From the cell containing the given text, extract its center point as [x, y] coordinate. 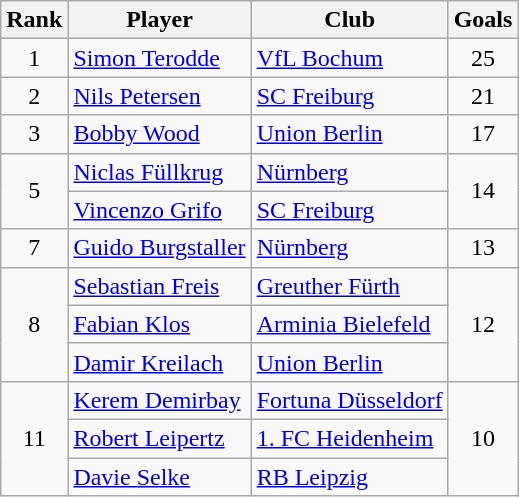
1 [34, 58]
Sebastian Freis [160, 286]
Nils Petersen [160, 96]
11 [34, 438]
Bobby Wood [160, 134]
10 [483, 438]
Fortuna Düsseldorf [350, 400]
Robert Leipertz [160, 438]
Niclas Füllkrug [160, 172]
Rank [34, 20]
RB Leipzig [350, 477]
7 [34, 248]
25 [483, 58]
8 [34, 324]
Fabian Klos [160, 324]
Player [160, 20]
12 [483, 324]
17 [483, 134]
5 [34, 191]
Greuther Fürth [350, 286]
21 [483, 96]
Guido Burgstaller [160, 248]
14 [483, 191]
Damir Kreilach [160, 362]
Kerem Demirbay [160, 400]
Davie Selke [160, 477]
3 [34, 134]
Goals [483, 20]
2 [34, 96]
VfL Bochum [350, 58]
Club [350, 20]
Vincenzo Grifo [160, 210]
Simon Terodde [160, 58]
1. FC Heidenheim [350, 438]
13 [483, 248]
Arminia Bielefeld [350, 324]
